Return the (X, Y) coordinate for the center point of the cell that contains the specified text.  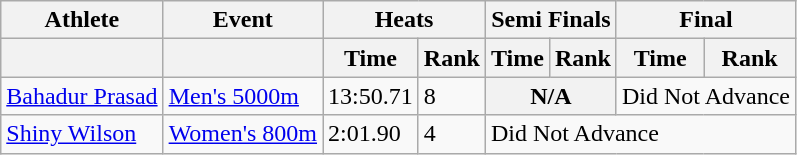
Bahadur Prasad (82, 96)
Shiny Wilson (82, 134)
Men's 5000m (242, 96)
Final (706, 20)
Event (242, 20)
Heats (404, 20)
13:50.71 (371, 96)
Women's 800m (242, 134)
2:01.90 (371, 134)
Semi Finals (550, 20)
8 (452, 96)
N/A (550, 96)
4 (452, 134)
Athlete (82, 20)
